Provide the (X, Y) coordinate of the cell's center where the given text is located.  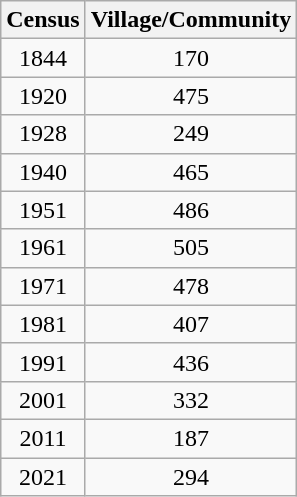
1928 (43, 134)
486 (191, 210)
478 (191, 286)
170 (191, 58)
1971 (43, 286)
2001 (43, 400)
Village/Community (191, 20)
249 (191, 134)
1844 (43, 58)
1940 (43, 172)
1961 (43, 248)
505 (191, 248)
1981 (43, 324)
1991 (43, 362)
2011 (43, 438)
Census (43, 20)
407 (191, 324)
332 (191, 400)
475 (191, 96)
187 (191, 438)
436 (191, 362)
1951 (43, 210)
465 (191, 172)
1920 (43, 96)
2021 (43, 477)
294 (191, 477)
